Search for the cell housing the specified text and yield its [x, y] center coordinate. 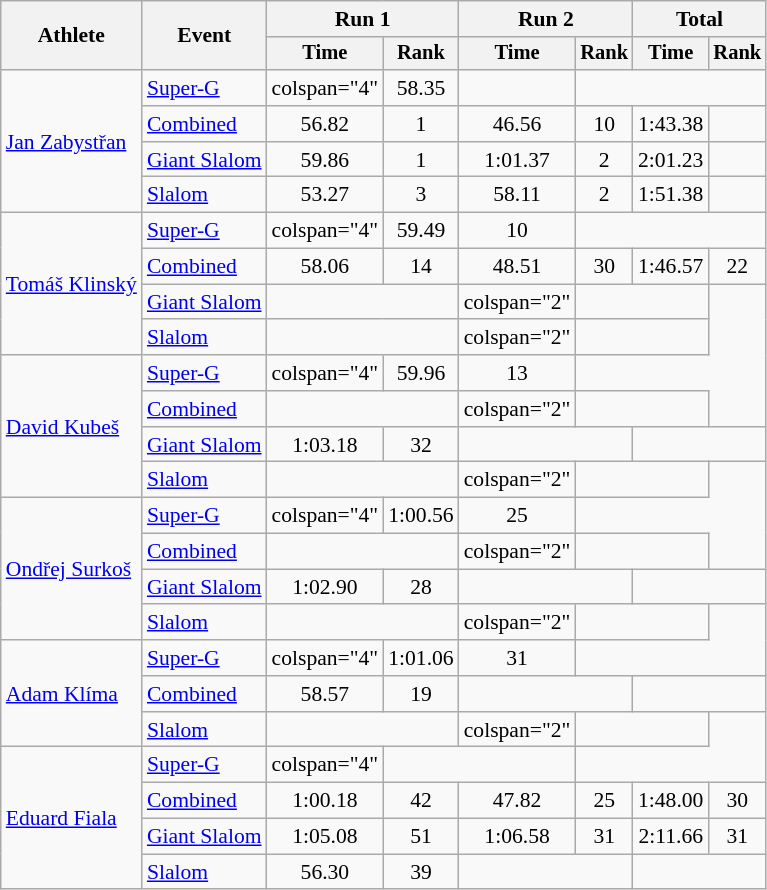
19 [420, 694]
46.56 [518, 124]
32 [420, 445]
1:02.90 [326, 587]
58.06 [326, 267]
1:03.18 [326, 445]
1:48.00 [670, 801]
3 [420, 195]
1:00.56 [420, 516]
48.51 [518, 267]
Athlete [72, 36]
58.57 [326, 694]
59.86 [326, 160]
Tomáš Klinský [72, 284]
1:00.18 [326, 801]
58.35 [420, 88]
13 [518, 373]
56.82 [326, 124]
42 [420, 801]
2:01.23 [670, 160]
Adam Klíma [72, 694]
Total [700, 19]
47.82 [518, 801]
1:46.57 [670, 267]
14 [420, 267]
Eduard Fiala [72, 818]
1:06.58 [518, 837]
53.27 [326, 195]
Jan Zabystřan [72, 141]
Run 2 [546, 19]
22 [737, 267]
56.30 [326, 872]
Event [204, 36]
2:11.66 [670, 837]
Ondřej Surkoš [72, 569]
58.11 [518, 195]
Run 1 [363, 19]
David Kubeš [72, 426]
1:43.38 [670, 124]
1:01.37 [518, 160]
59.96 [420, 373]
28 [420, 587]
59.49 [420, 231]
51 [420, 837]
1:01.06 [420, 658]
1:51.38 [670, 195]
39 [420, 872]
1:05.08 [326, 837]
